Output the (X, Y) coordinate of the center of the cell containing the given text.  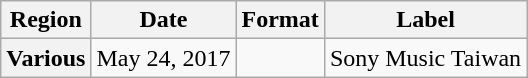
Sony Music Taiwan (425, 58)
Format (280, 20)
Various (46, 58)
Region (46, 20)
Label (425, 20)
May 24, 2017 (164, 58)
Date (164, 20)
